Identify which cell holds the provided text, then report its (X, Y) central coordinate. 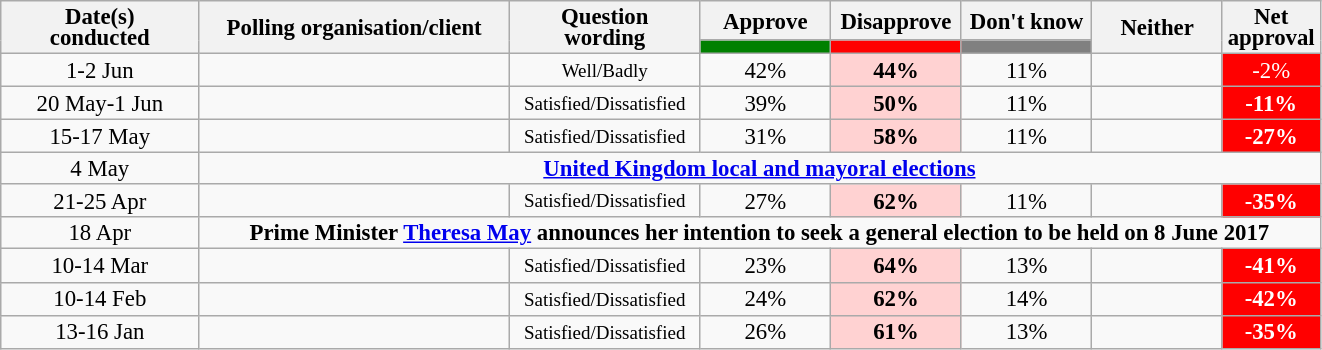
10-14 Feb (100, 298)
Disapprove (896, 20)
4 May (100, 169)
44% (896, 70)
Neither (1158, 28)
Questionwording (604, 28)
-2% (1271, 70)
24% (766, 298)
-11% (1271, 104)
64% (896, 266)
Approve (766, 20)
Net approval (1271, 28)
42% (766, 70)
39% (766, 104)
-27% (1271, 136)
Polling organisation/client (354, 28)
-42% (1271, 298)
18 Apr (100, 234)
1-2 Jun (100, 70)
27% (766, 200)
15-17 May (100, 136)
Prime Minister Theresa May announces her intention to seek a general election to be held on 8 June 2017 (760, 234)
United Kingdom local and mayoral elections (760, 169)
Well/Badly (604, 70)
10-14 Mar (100, 266)
Date(s)conducted (100, 28)
20 May-1 Jun (100, 104)
13-16 Jan (100, 332)
-41% (1271, 266)
58% (896, 136)
Don't know (1026, 20)
14% (1026, 298)
21-25 Apr (100, 200)
23% (766, 266)
61% (896, 332)
50% (896, 104)
31% (766, 136)
26% (766, 332)
